Determine the (X, Y) coordinate at the center of the cell enclosing the given text.  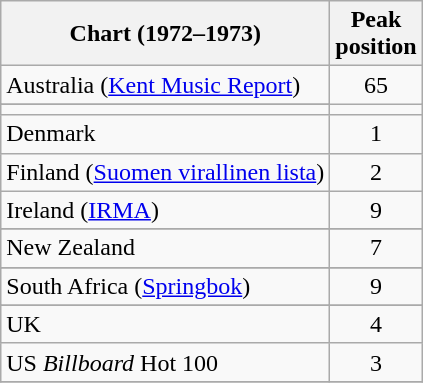
Finland (Suomen virallinen lista) (166, 172)
US Billboard Hot 100 (166, 362)
Chart (1972–1973) (166, 34)
Peakposition (376, 34)
Denmark (166, 134)
South Africa (Springbok) (166, 286)
2 (376, 172)
7 (376, 248)
3 (376, 362)
UK (166, 324)
1 (376, 134)
4 (376, 324)
Australia (Kent Music Report) (166, 85)
New Zealand (166, 248)
Ireland (IRMA) (166, 210)
65 (376, 85)
